Return the [X, Y] coordinate for the center point of the cell that contains the specified text.  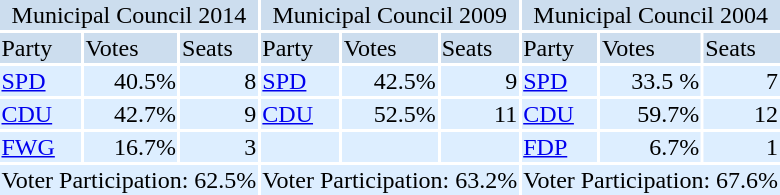
42.5% [390, 81]
8 [220, 81]
Voter Participation: 67.6% [651, 180]
FWG [40, 147]
6.7% [650, 147]
16.7% [131, 147]
Municipal Council 2004 [651, 15]
Voter Participation: 62.5% [129, 180]
52.5% [390, 114]
11 [479, 114]
33.5 % [650, 81]
42.7% [131, 114]
59.7% [650, 114]
Voter Participation: 63.2% [390, 180]
FDP [560, 147]
40.5% [131, 81]
7 [742, 81]
12 [742, 114]
3 [220, 147]
Municipal Council 2009 [390, 15]
1 [742, 147]
Municipal Council 2014 [129, 15]
